For the text-containing cell, return its midpoint in [x, y] coordinate format. 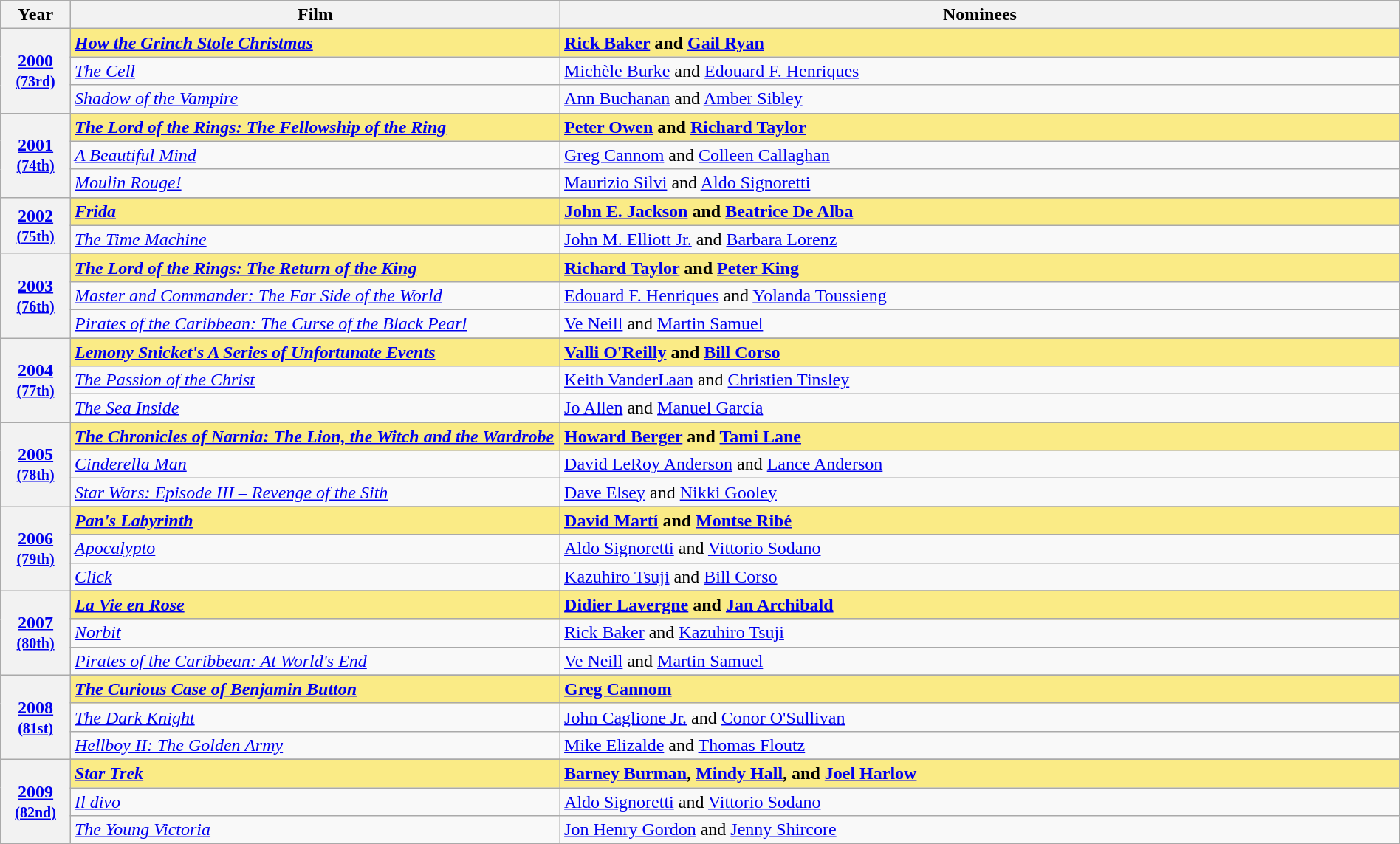
2005(78th) [35, 464]
Jon Henry Gordon and Jenny Shircore [981, 830]
The Cell [315, 71]
How the Grinch Stole Christmas [315, 43]
Jo Allen and Manuel García [981, 408]
John Caglione Jr. and Conor O'Sullivan [981, 717]
The Passion of the Christ [315, 380]
The Sea Inside [315, 408]
2007(80th) [35, 633]
The Dark Knight [315, 717]
Rick Baker and Gail Ryan [981, 43]
2004(77th) [35, 380]
David Martí and Montse Ribé [981, 521]
2003(76th) [35, 295]
Edouard F. Henriques and Yolanda Toussieng [981, 295]
Master and Commander: The Far Side of the World [315, 295]
Pirates of the Caribbean: The Curse of the Black Pearl [315, 323]
Didier Lavergne and Jan Archibald [981, 605]
The Young Victoria [315, 830]
Rick Baker and Kazuhiro Tsuji [981, 633]
Cinderella Man [315, 464]
Norbit [315, 633]
The Lord of the Rings: The Return of the King [315, 267]
Keith VanderLaan and Christien Tinsley [981, 380]
Ann Buchanan and Amber Sibley [981, 99]
Year [35, 15]
2001(74th) [35, 155]
Pan's Labyrinth [315, 521]
Click [315, 577]
John M. Elliott Jr. and Barbara Lorenz [981, 239]
Film [315, 15]
Richard Taylor and Peter King [981, 267]
2000(73rd) [35, 71]
Greg Cannom [981, 689]
Lemony Snicket's A Series of Unfortunate Events [315, 352]
David LeRoy Anderson and Lance Anderson [981, 464]
Michèle Burke and Edouard F. Henriques [981, 71]
La Vie en Rose [315, 605]
Peter Owen and Richard Taylor [981, 127]
Hellboy II: The Golden Army [315, 745]
2008(81st) [35, 717]
2006(79th) [35, 549]
Nominees [981, 15]
Il divo [315, 801]
Maurizio Silvi and Aldo Signoretti [981, 183]
Shadow of the Vampire [315, 99]
The Lord of the Rings: The Fellowship of the Ring [315, 127]
2002(75th) [35, 225]
2009(82nd) [35, 801]
John E. Jackson and Beatrice De Alba [981, 211]
Barney Burman, Mindy Hall, and Joel Harlow [981, 773]
A Beautiful Mind [315, 155]
Dave Elsey and Nikki Gooley [981, 493]
Moulin Rouge! [315, 183]
Howard Berger and Tami Lane [981, 436]
Apocalypto [315, 549]
Pirates of the Caribbean: At World's End [315, 661]
Star Wars: Episode III – Revenge of the Sith [315, 493]
Valli O'Reilly and Bill Corso [981, 352]
Star Trek [315, 773]
The Time Machine [315, 239]
Greg Cannom and Colleen Callaghan [981, 155]
Frida [315, 211]
The Chronicles of Narnia: The Lion, the Witch and the Wardrobe [315, 436]
Mike Elizalde and Thomas Floutz [981, 745]
Kazuhiro Tsuji and Bill Corso [981, 577]
The Curious Case of Benjamin Button [315, 689]
